Pinpoint the cell where the given text exists, returning its (X, Y) midpoint coordinate. 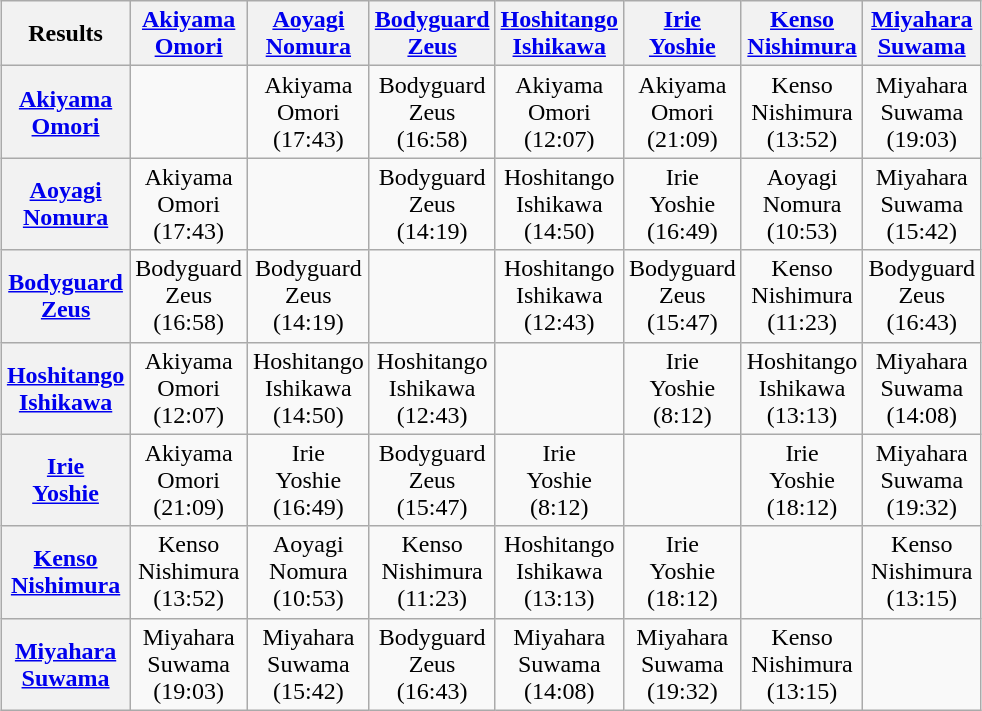
Results (65, 34)
